From the cell containing the given text, extract its center point as [X, Y] coordinate. 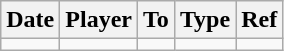
Ref [260, 20]
Date [30, 20]
To [156, 20]
Player [99, 20]
Type [204, 20]
